Scan for the cell matching the given text and deliver its [X, Y] coordinate at center. 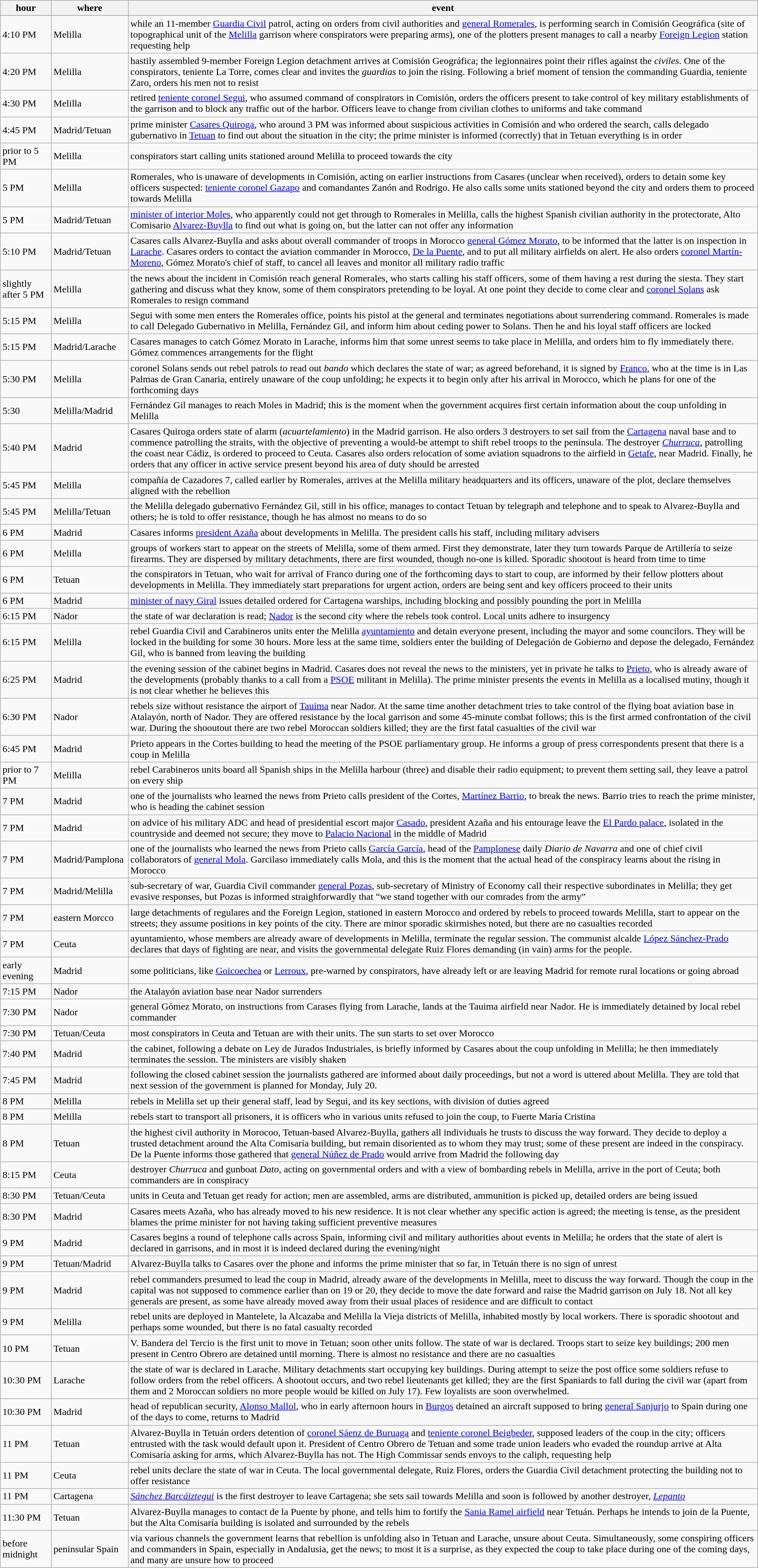
Melilla/Tetuan [90, 512]
Casares informs president Azaña about developments in Melilla. The president calls his staff, including military advisers [443, 533]
rebels start to transport all prisoners, it is officers who in various units refused to join the coup, to Fuerte María Cristina [443, 1116]
most conspirators in Ceuta and Tetuan are with their units. The sun starts to set over Morocco [443, 1033]
7:40 PM [26, 1054]
minister of navy Giral issues detailed ordered for Cartagena warships, including blocking and possibly pounding the port in Melilla [443, 601]
5:30 PM [26, 379]
10 PM [26, 1349]
before midnight [26, 1549]
6:45 PM [26, 748]
6:30 PM [26, 717]
Tetuan/Madrid [90, 1264]
prior to 7 PM [26, 775]
Madrid/Pamplona [90, 860]
11:30 PM [26, 1517]
4:30 PM [26, 104]
slightly after 5 PM [26, 289]
prior to 5 PM [26, 156]
rebels in Melilla set up their general staff, lead by Segui, and its key sections, with division of duties agreed [443, 1101]
early evening [26, 970]
the state of war declaration is read; Nador is the second city where the rebels took control. Local units adhere to insurgency [443, 616]
event [443, 8]
5:40 PM [26, 448]
4:20 PM [26, 72]
7:45 PM [26, 1080]
eastern Morcco [90, 918]
units in Ceuta and Tetuan get ready for action; men are assembled, arms are distributed, ammunition is picked up, detailed orders are being issued [443, 1195]
Madrid/Larache [90, 347]
4:10 PM [26, 34]
peninsular Spain [90, 1549]
5:10 PM [26, 251]
Madrid/Melilla [90, 892]
Cartagena [90, 1496]
Melilla/Madrid [90, 411]
where [90, 8]
7:15 PM [26, 991]
4:45 PM [26, 130]
the Atalayón aviation base near Nador surrenders [443, 991]
Alvarez-Buylla talks to Casares over the phone and informs the prime minister that so far, in Tetuán there is no sign of unrest [443, 1264]
conspirators start calling units stationed around Melilla to proceed towards the city [443, 156]
Larache [90, 1380]
5:30 [26, 411]
6:25 PM [26, 680]
8:15 PM [26, 1174]
Sánchez Barcáiztegui is the first destroyer to leave Cartagena; she sets sail towards Melilla and soon is followed by another destroyer, Lepanto [443, 1496]
hour [26, 8]
